Output the (x, y) coordinate of the center of the cell containing the given text.  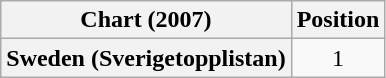
Position (338, 20)
Sweden (Sverigetopplistan) (146, 58)
1 (338, 58)
Chart (2007) (146, 20)
